Extract the [x, y] coordinate from the center of the cell holding the provided text.  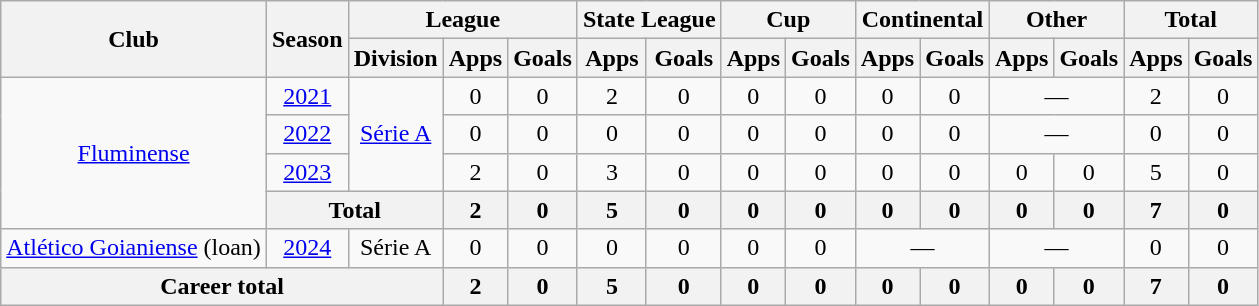
Career total [222, 286]
3 [612, 172]
League [462, 20]
2023 [307, 172]
Continental [922, 20]
Cup [788, 20]
State League [649, 20]
2021 [307, 96]
Atlético Goianiense (loan) [134, 248]
Division [396, 58]
Other [1056, 20]
Club [134, 39]
2022 [307, 134]
Fluminense [134, 153]
2024 [307, 248]
Season [307, 39]
